Extract the [X, Y] coordinate from the center of the cell holding the provided text.  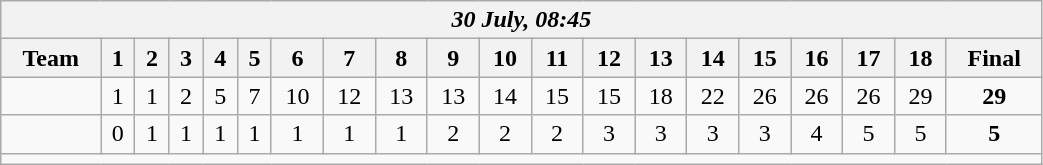
Final [994, 58]
11 [557, 58]
30 July, 08:45 [522, 20]
Team [51, 58]
0 [118, 134]
8 [401, 58]
16 [817, 58]
6 [297, 58]
9 [453, 58]
17 [869, 58]
22 [713, 96]
